Detect which cell encompasses the target text, then output its [X, Y] center coordinate. 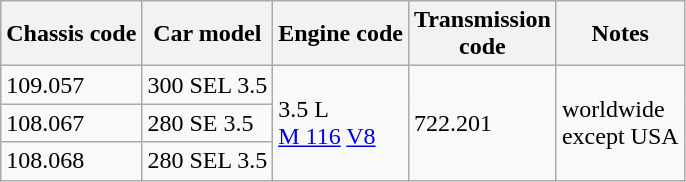
Engine code [341, 34]
Notes [620, 34]
108.067 [72, 123]
108.068 [72, 161]
300 SEL 3.5 [208, 85]
worldwideexcept USA [620, 123]
3.5 LM 116 V8 [341, 123]
280 SE 3.5 [208, 123]
280 SEL 3.5 [208, 161]
722.201 [482, 123]
Car model [208, 34]
109.057 [72, 85]
Transmissioncode [482, 34]
Chassis code [72, 34]
